Identify which cell holds the provided text, then report its (X, Y) central coordinate. 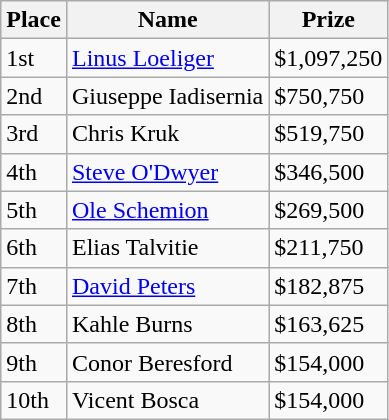
2nd (34, 96)
3rd (34, 134)
Place (34, 20)
10th (34, 400)
9th (34, 362)
$269,500 (328, 210)
Elias Talvitie (167, 248)
$182,875 (328, 286)
Linus Loeliger (167, 58)
$346,500 (328, 172)
8th (34, 324)
6th (34, 248)
1st (34, 58)
5th (34, 210)
David Peters (167, 286)
$750,750 (328, 96)
$519,750 (328, 134)
$1,097,250 (328, 58)
Prize (328, 20)
Conor Beresford (167, 362)
Vicent Bosca (167, 400)
Ole Schemion (167, 210)
Kahle Burns (167, 324)
Chris Kruk (167, 134)
Giuseppe Iadisernia (167, 96)
Name (167, 20)
7th (34, 286)
4th (34, 172)
$163,625 (328, 324)
$211,750 (328, 248)
Steve O'Dwyer (167, 172)
